Capture the cell that displays the provided text and extract its (X, Y) central coordinate. 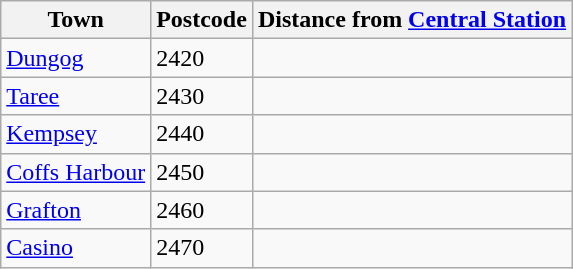
2420 (202, 58)
Postcode (202, 20)
Distance from Central Station (412, 20)
Coffs Harbour (76, 172)
Casino (76, 248)
Grafton (76, 210)
2460 (202, 210)
2470 (202, 248)
Taree (76, 96)
Town (76, 20)
Kempsey (76, 134)
2440 (202, 134)
2450 (202, 172)
2430 (202, 96)
Dungog (76, 58)
